For the text-containing cell, return its midpoint in [X, Y] coordinate format. 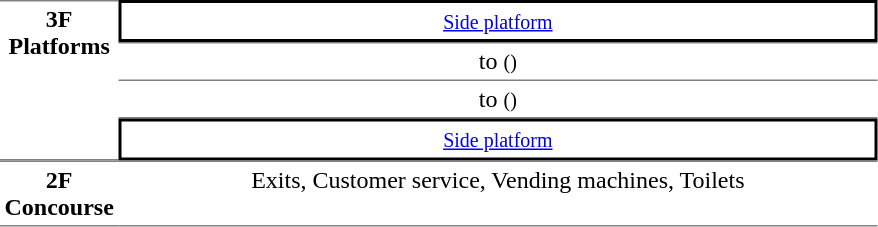
2FConcourse [59, 193]
Exits, Customer service, Vending machines, Toilets [498, 193]
3FPlatforms [59, 80]
